Locate the cell with the specified text and output its (X, Y) center coordinate. 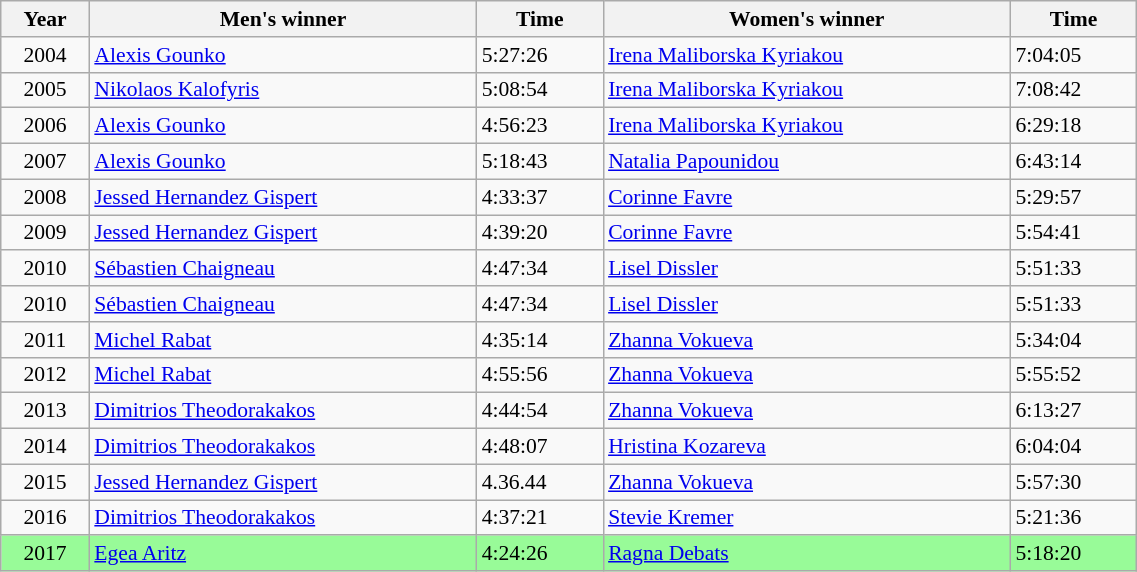
4:24:26 (540, 554)
2013 (46, 411)
4:44:54 (540, 411)
5:27:26 (540, 55)
5:08:54 (540, 90)
Men's winner (282, 19)
2007 (46, 162)
6:29:18 (1073, 126)
5:57:30 (1073, 482)
6:04:04 (1073, 447)
2008 (46, 197)
2005 (46, 90)
2014 (46, 447)
5:29:57 (1073, 197)
Year (46, 19)
4:55:56 (540, 375)
2017 (46, 554)
7:04:05 (1073, 55)
4.36.44 (540, 482)
4:33:37 (540, 197)
Nikolaos Kalofyris (282, 90)
Hristina Kozareva (806, 447)
Women's winner (806, 19)
4:48:07 (540, 447)
7:08:42 (1073, 90)
4:39:20 (540, 233)
6:13:27 (1073, 411)
6:43:14 (1073, 162)
5:18:43 (540, 162)
2011 (46, 340)
5:18:20 (1073, 554)
5:34:04 (1073, 340)
5:54:41 (1073, 233)
2009 (46, 233)
4:37:21 (540, 518)
4:56:23 (540, 126)
4:35:14 (540, 340)
Egea Aritz (282, 554)
2015 (46, 482)
2006 (46, 126)
2004 (46, 55)
Natalia Papounidou (806, 162)
Ragna Debats (806, 554)
5:21:36 (1073, 518)
2016 (46, 518)
5:55:52 (1073, 375)
2012 (46, 375)
Stevie Kremer (806, 518)
